Detect which cell encompasses the target text, then output its (X, Y) center coordinate. 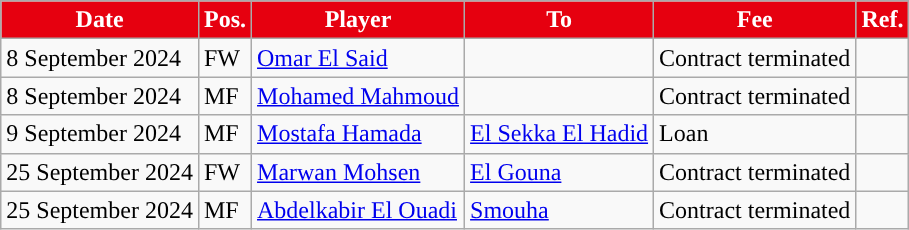
Abdelkabir El Ouadi (358, 210)
Player (358, 20)
Mohamed Mahmoud (358, 96)
Mostafa Hamada (358, 134)
9 September 2024 (100, 134)
Marwan Mohsen (358, 172)
Date (100, 20)
Omar El Said (358, 58)
To (560, 20)
Ref. (882, 20)
El Gouna (560, 172)
Smouha (560, 210)
Fee (755, 20)
Pos. (224, 20)
Loan (755, 134)
El Sekka El Hadid (560, 134)
